From the cell containing the given text, extract its center point as (X, Y) coordinate. 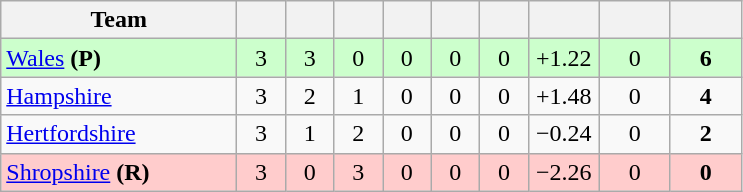
Hertfordshire (119, 134)
−0.24 (564, 134)
Wales (P) (119, 58)
+1.22 (564, 58)
6 (706, 58)
Team (119, 20)
Hampshire (119, 96)
Shropshire (R) (119, 172)
−2.26 (564, 172)
4 (706, 96)
+1.48 (564, 96)
